For the text-containing cell, return its midpoint in (X, Y) coordinate format. 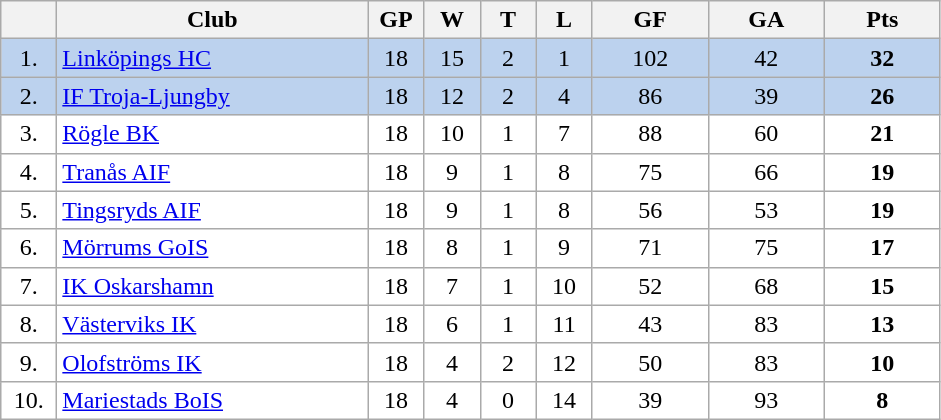
86 (650, 96)
GA (766, 20)
IF Troja-Ljungby (212, 96)
14 (564, 400)
Linköpings HC (212, 58)
43 (650, 324)
W (452, 20)
52 (650, 286)
17 (882, 248)
2. (29, 96)
71 (650, 248)
32 (882, 58)
3. (29, 134)
L (564, 20)
IK Oskarshamn (212, 286)
Västerviks IK (212, 324)
60 (766, 134)
Tranås AIF (212, 172)
Club (212, 20)
8. (29, 324)
9. (29, 362)
93 (766, 400)
Pts (882, 20)
21 (882, 134)
T (508, 20)
68 (766, 286)
11 (564, 324)
Rögle BK (212, 134)
Mariestads BoIS (212, 400)
5. (29, 210)
13 (882, 324)
26 (882, 96)
GF (650, 20)
1. (29, 58)
GP (396, 20)
6 (452, 324)
88 (650, 134)
Tingsryds AIF (212, 210)
50 (650, 362)
102 (650, 58)
42 (766, 58)
53 (766, 210)
Mörrums GoIS (212, 248)
4. (29, 172)
7. (29, 286)
56 (650, 210)
0 (508, 400)
Olofströms IK (212, 362)
10. (29, 400)
66 (766, 172)
6. (29, 248)
